From the cell containing the given text, extract its center point as (x, y) coordinate. 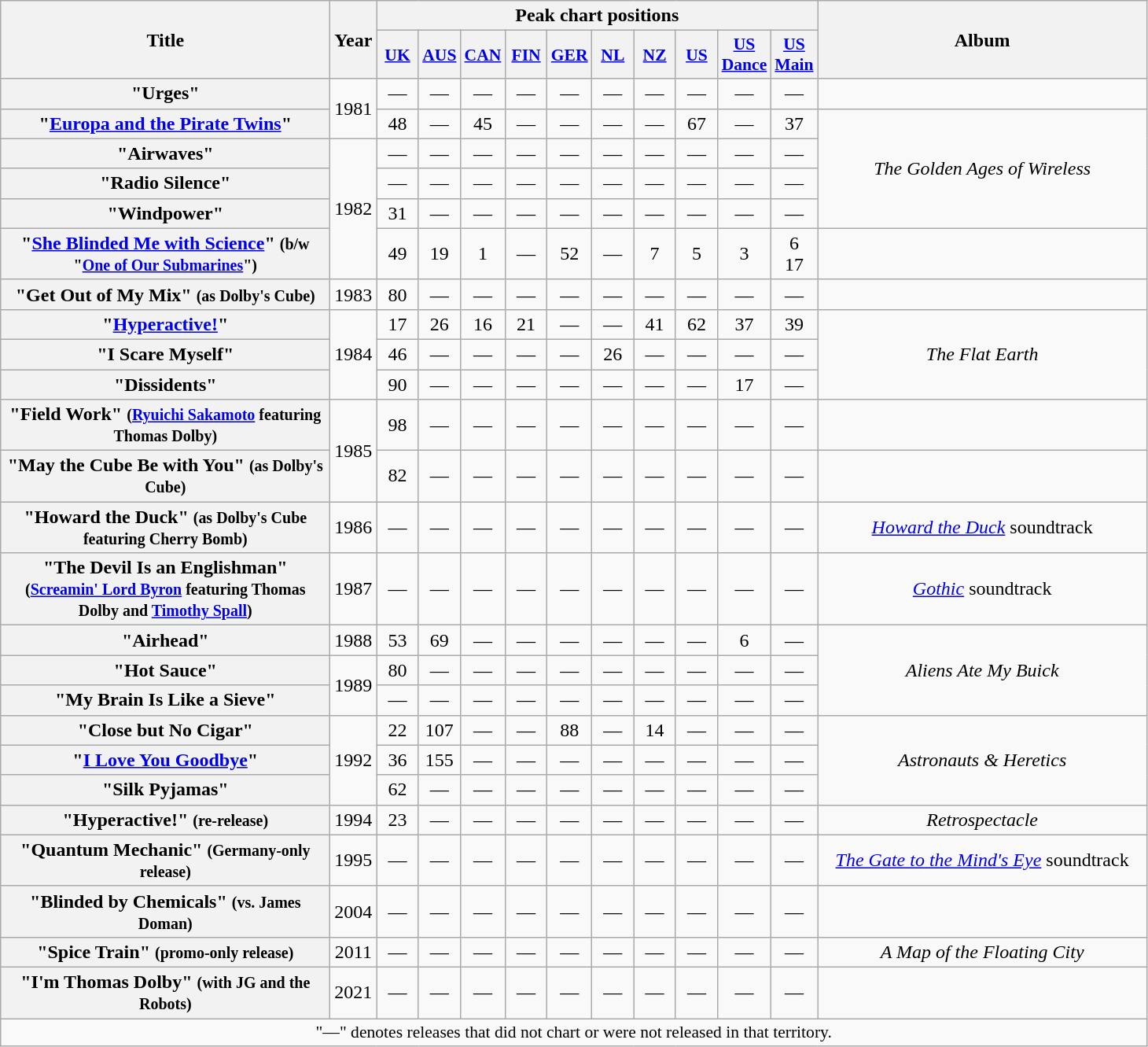
"Europa and the Pirate Twins" (165, 124)
45 (483, 124)
98 (398, 425)
6 (745, 640)
48 (398, 124)
1987 (354, 589)
"Field Work" (Ryuichi Sakamoto featuring Thomas Dolby) (165, 425)
1982 (354, 209)
90 (398, 385)
31 (398, 213)
US (697, 55)
NL (613, 55)
Astronauts & Heretics (983, 760)
"I Scare Myself" (165, 354)
7 (654, 253)
41 (654, 324)
Album (983, 39)
1986 (354, 527)
Retrospectacle (983, 820)
5 (697, 253)
23 (398, 820)
39 (794, 324)
69 (439, 640)
CAN (483, 55)
88 (569, 730)
Howard the Duck soundtrack (983, 527)
"Airhead" (165, 640)
"Get Out of My Mix" (as Dolby's Cube) (165, 294)
107 (439, 730)
52 (569, 253)
53 (398, 640)
"Dissidents" (165, 385)
82 (398, 477)
Year (354, 39)
1992 (354, 760)
UK (398, 55)
"Urges" (165, 94)
"Windpower" (165, 213)
1984 (354, 354)
617 (794, 253)
155 (439, 760)
"Blinded by Chemicals" (vs. James Doman) (165, 911)
"Hyperactive!" (165, 324)
"My Brain Is Like a Sieve" (165, 700)
2021 (354, 993)
"The Devil Is an Englishman" (Screamin' Lord Byron featuring Thomas Dolby and Timothy Spall) (165, 589)
22 (398, 730)
14 (654, 730)
21 (525, 324)
"Howard the Duck" (as Dolby's Cube featuring Cherry Bomb) (165, 527)
NZ (654, 55)
1 (483, 253)
US Dance (745, 55)
A Map of the Floating City (983, 952)
49 (398, 253)
The Gate to the Mind's Eye soundtrack (983, 861)
"She Blinded Me with Science" (b/w "One of Our Submarines") (165, 253)
2004 (354, 911)
"Hyperactive!" (re-release) (165, 820)
AUS (439, 55)
1994 (354, 820)
Aliens Ate My Buick (983, 670)
"Airwaves" (165, 153)
67 (697, 124)
"I'm Thomas Dolby" (with JG and the Robots) (165, 993)
The Flat Earth (983, 354)
"May the Cube Be with You" (as Dolby's Cube) (165, 477)
46 (398, 354)
36 (398, 760)
"Hot Sauce" (165, 670)
Gothic soundtrack (983, 589)
"I Love You Goodbye" (165, 760)
19 (439, 253)
US Main (794, 55)
FIN (525, 55)
16 (483, 324)
1995 (354, 861)
Title (165, 39)
3 (745, 253)
"Quantum Mechanic" (Germany-only release) (165, 861)
"Close but No Cigar" (165, 730)
"Spice Train" (promo-only release) (165, 952)
1989 (354, 685)
1985 (354, 451)
"—" denotes releases that did not chart or were not released in that territory. (574, 1032)
2011 (354, 952)
1981 (354, 109)
"Radio Silence" (165, 183)
1983 (354, 294)
The Golden Ages of Wireless (983, 168)
"Silk Pyjamas" (165, 790)
Peak chart positions (598, 16)
1988 (354, 640)
GER (569, 55)
